Scan for the cell matching the given text and deliver its [X, Y] coordinate at center. 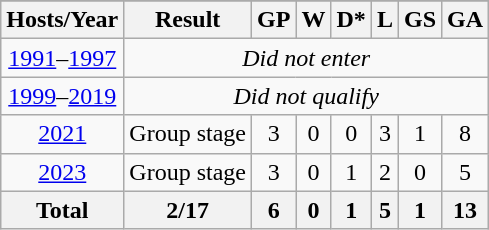
2023 [62, 172]
GS [420, 20]
Did not enter [306, 58]
8 [466, 134]
1999–2019 [62, 96]
1991–1997 [62, 58]
6 [274, 210]
Hosts/Year [62, 20]
GP [274, 20]
L [384, 20]
13 [466, 210]
Result [188, 20]
GA [466, 20]
Did not qualify [306, 96]
Total [62, 210]
2/17 [188, 210]
W [314, 20]
D* [351, 20]
2021 [62, 134]
2 [384, 172]
